Locate the cell with the specified text and output its (X, Y) center coordinate. 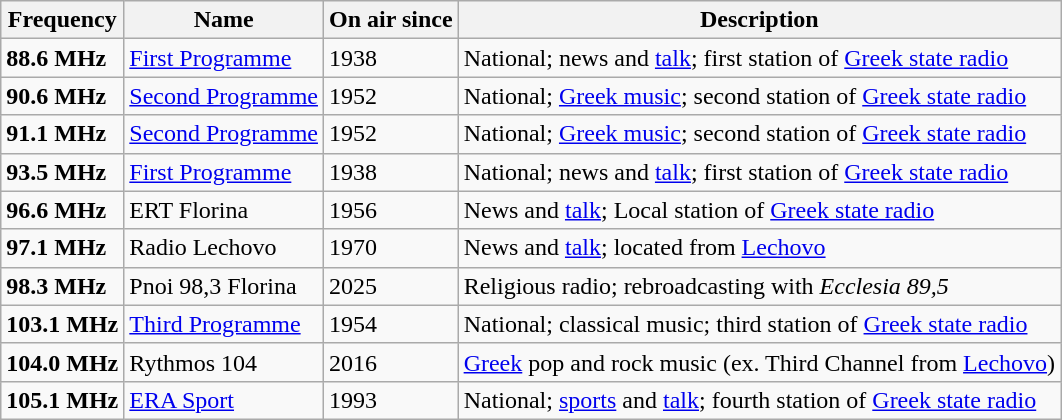
National; classical music; third station of Greek state radio (759, 324)
97.1 MHz (62, 248)
90.6 MHz (62, 96)
105.1 MHz (62, 400)
2025 (390, 286)
91.1 MHz (62, 134)
Third Programme (224, 324)
Name (224, 20)
Description (759, 20)
Pnoi 98,3 Florina (224, 286)
On air since (390, 20)
2016 (390, 362)
103.1 MHz (62, 324)
88.6 MHz (62, 58)
News and talk; Local station of Greek state radio (759, 210)
National; sports and talk; fourth station of Greek state radio (759, 400)
104.0 MHz (62, 362)
ERT Florina (224, 210)
Frequency (62, 20)
1956 (390, 210)
ERA Sport (224, 400)
News and talk; located from Lechovo (759, 248)
Religious radio; rebroadcasting with Ecclesia 89,5 (759, 286)
Greek pop and rock music (ex. Third Channel from Lechovo) (759, 362)
Radio Lechovo (224, 248)
96.6 MHz (62, 210)
1993 (390, 400)
Rythmos 104 (224, 362)
1954 (390, 324)
98.3 MHz (62, 286)
93.5 MHz (62, 172)
1970 (390, 248)
